Output the [X, Y] coordinate of the center of the cell containing the given text.  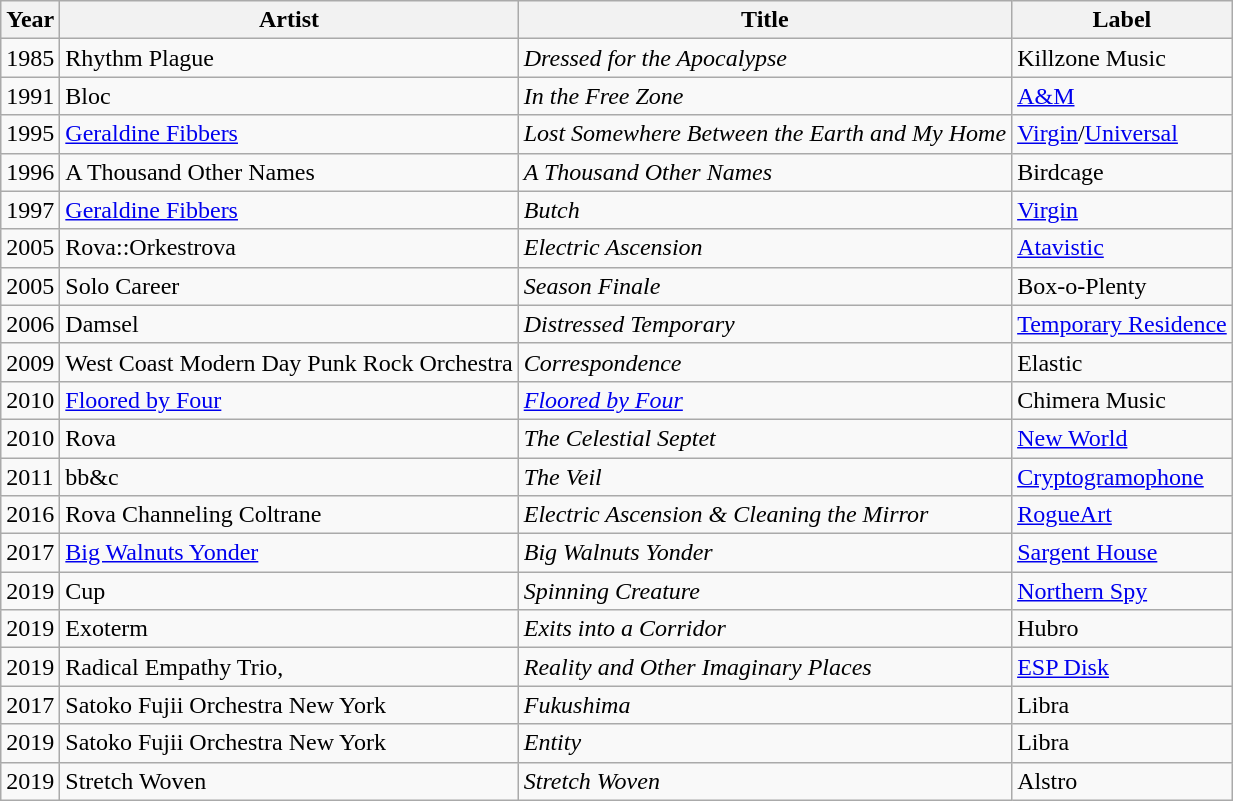
Year [30, 20]
Dressed for the Apocalypse [764, 58]
Season Finale [764, 286]
Rhythm Plague [289, 58]
Title [764, 20]
Virgin [1122, 210]
Box-o-Plenty [1122, 286]
Spinning Creature [764, 591]
Electric Ascension & Cleaning the Mirror [764, 515]
Atavistic [1122, 248]
Reality and Other Imaginary Places [764, 667]
Lost Somewhere Between the Earth and My Home [764, 134]
1997 [30, 210]
Killzone Music [1122, 58]
bb&c [289, 477]
Rova [289, 438]
Sargent House [1122, 553]
Bloc [289, 96]
In the Free Zone [764, 96]
2016 [30, 515]
Cryptogramophone [1122, 477]
2006 [30, 324]
Damsel [289, 324]
The Veil [764, 477]
Hubro [1122, 629]
Solo Career [289, 286]
1996 [30, 172]
Northern Spy [1122, 591]
New World [1122, 438]
2009 [30, 362]
Alstro [1122, 781]
Cup [289, 591]
2011 [30, 477]
Artist [289, 20]
1985 [30, 58]
Fukushima [764, 705]
Rova::Orkestrova [289, 248]
ESP Disk [1122, 667]
West Coast Modern Day Punk Rock Orchestra [289, 362]
Temporary Residence [1122, 324]
Butch [764, 210]
Chimera Music [1122, 400]
The Celestial Septet [764, 438]
Label [1122, 20]
1995 [30, 134]
Entity [764, 743]
Correspondence [764, 362]
A&M [1122, 96]
Radical Empathy Trio, [289, 667]
Birdcage [1122, 172]
Rova Channeling Coltrane [289, 515]
Virgin/Universal [1122, 134]
Exoterm [289, 629]
Distressed Temporary [764, 324]
Elastic [1122, 362]
Electric Ascension [764, 248]
1991 [30, 96]
Exits into a Corridor [764, 629]
RogueArt [1122, 515]
